Return [x, y] of the center of cell containing provided text 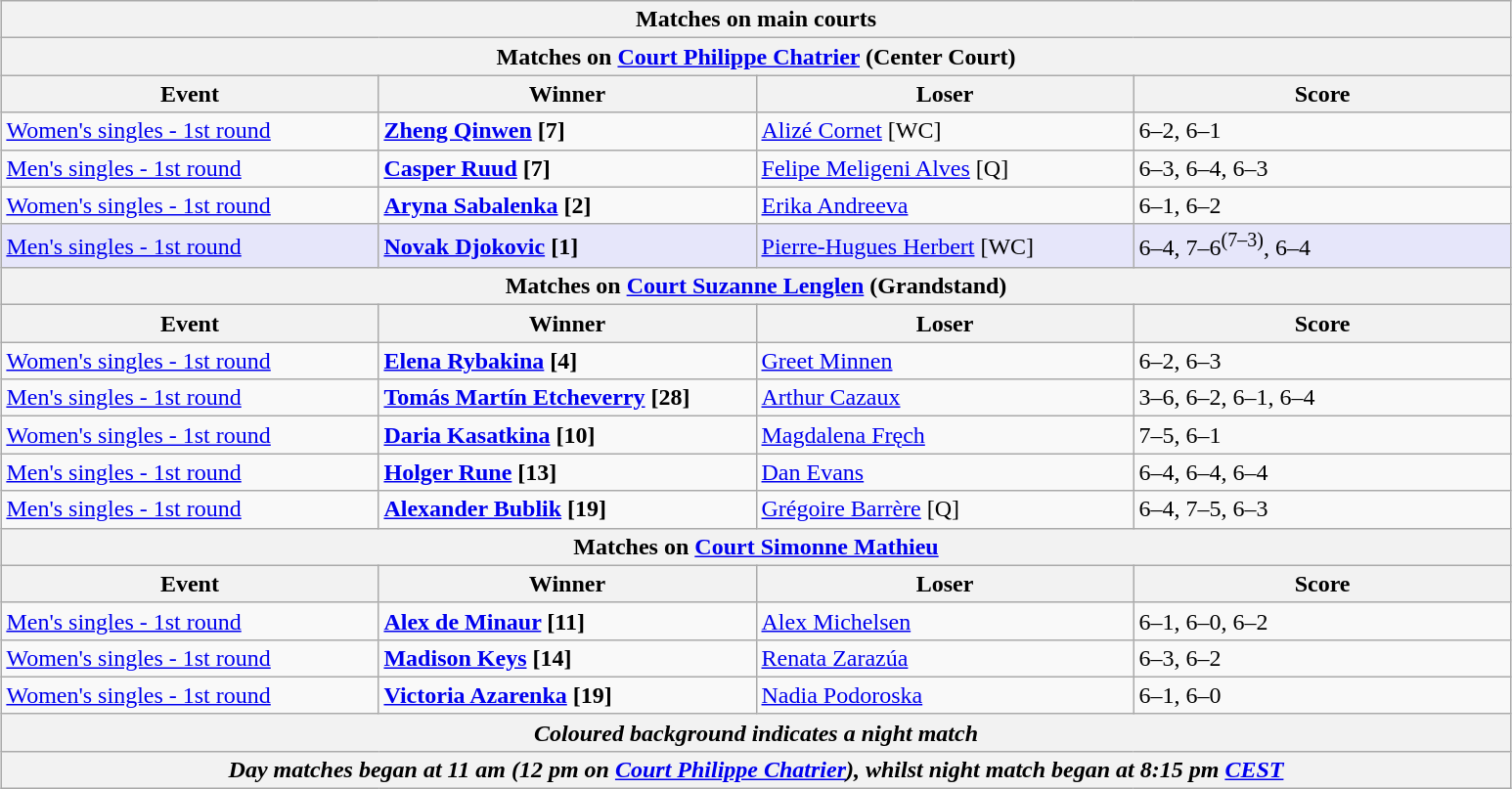
Matches on main courts [756, 20]
Magdalena Fręch [945, 435]
Matches on Court Suzanne Lenglen (Grandstand) [756, 286]
Alizé Cornet [WC] [945, 131]
Aryna Sabalenka [2] [567, 205]
Day matches began at 11 am (12 pm on Court Philippe Chatrier), whilst night match began at 8:15 pm CEST [756, 769]
Tomás Martín Etcheverry [28] [567, 398]
Nadia Podoroska [945, 695]
Alex Michelsen [945, 621]
Matches on Court Philippe Chatrier (Center Court) [756, 57]
6–4, 7–5, 6–3 [1322, 509]
6–2, 6–3 [1322, 361]
Felipe Meligeni Alves [Q] [945, 168]
Grégoire Barrère [Q] [945, 509]
6–1, 6–0, 6–2 [1322, 621]
Elena Rybakina [4] [567, 361]
Greet Minnen [945, 361]
3–6, 6–2, 6–1, 6–4 [1322, 398]
6–4, 6–4, 6–4 [1322, 472]
Arthur Cazaux [945, 398]
Erika Andreeva [945, 205]
6–3, 6–4, 6–3 [1322, 168]
Zheng Qinwen [7] [567, 131]
Daria Kasatkina [10] [567, 435]
Dan Evans [945, 472]
Coloured background indicates a night match [756, 732]
7–5, 6–1 [1322, 435]
Novak Djokovic [1] [567, 246]
6–3, 6–2 [1322, 658]
6–1, 6–0 [1322, 695]
Pierre-Hugues Herbert [WC] [945, 246]
Holger Rune [13] [567, 472]
6–2, 6–1 [1322, 131]
Matches on Court Simonne Mathieu [756, 547]
Casper Ruud [7] [567, 168]
Victoria Azarenka [19] [567, 695]
6–1, 6–2 [1322, 205]
Madison Keys [14] [567, 658]
Alexander Bublik [19] [567, 509]
Renata Zarazúa [945, 658]
Alex de Minaur [11] [567, 621]
6–4, 7–6(7–3), 6–4 [1322, 246]
